Return the [x, y] coordinate for the center point of the cell that contains the specified text.  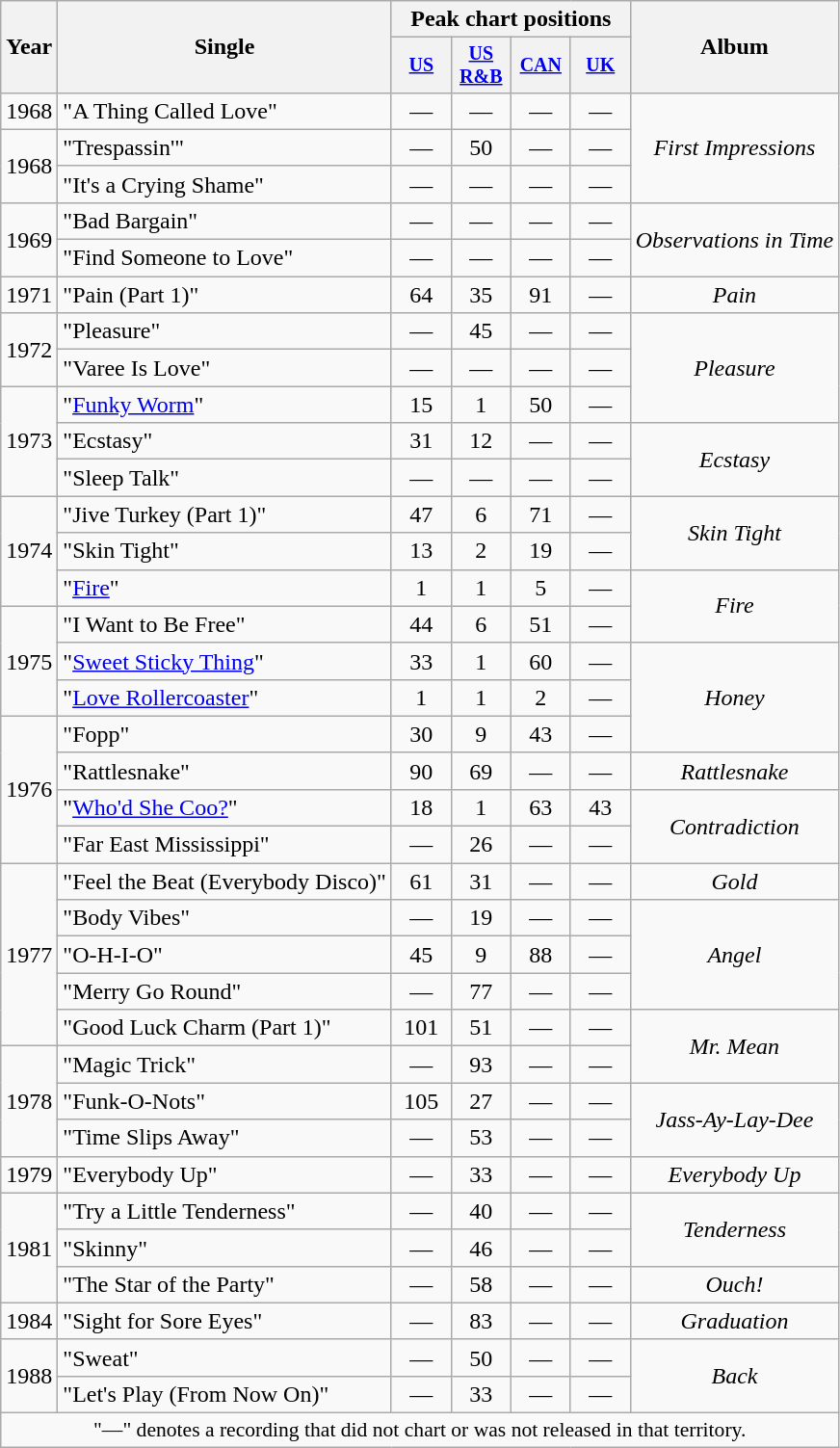
64 [421, 295]
Fire [734, 606]
CAN [540, 66]
UK [600, 66]
"Skinny" [225, 1248]
1973 [29, 441]
"Fopp" [225, 734]
"Merry Go Round" [225, 991]
Album [734, 47]
"—" denotes a recording that did not chart or was not released in that territory. [420, 1431]
13 [421, 551]
58 [481, 1284]
105 [421, 1101]
Honey [734, 698]
"The Star of the Party" [225, 1284]
27 [481, 1101]
"Sleep Talk" [225, 478]
63 [540, 807]
26 [481, 845]
Peak chart positions [511, 19]
18 [421, 807]
Ouch! [734, 1284]
USR&B [481, 66]
"Ecstasy" [225, 441]
"Rattlesnake" [225, 771]
Observations in Time [734, 239]
40 [481, 1211]
1988 [29, 1376]
Year [29, 47]
101 [421, 1028]
"Feel the Beat (Everybody Disco)" [225, 882]
Graduation [734, 1321]
91 [540, 295]
"Find Someone to Love" [225, 258]
"Trespassin'" [225, 147]
"Bad Bargain" [225, 221]
47 [421, 514]
"Magic Trick" [225, 1065]
"Let's Play (From Now On)" [225, 1394]
1972 [29, 350]
Single [225, 47]
"Fire" [225, 588]
"It's a Crying Shame" [225, 184]
"Funky Worm" [225, 405]
1979 [29, 1174]
5 [540, 588]
"Time Slips Away" [225, 1138]
53 [481, 1138]
35 [481, 295]
Jass-Ay-Lay-Dee [734, 1119]
77 [481, 991]
"Skin Tight" [225, 551]
"Love Rollercoaster" [225, 698]
93 [481, 1065]
Back [734, 1376]
Contradiction [734, 826]
61 [421, 882]
Pain [734, 295]
1976 [29, 789]
"Funk-O-Nots" [225, 1101]
1984 [29, 1321]
"Body Vibes" [225, 918]
Rattlesnake [734, 771]
Skin Tight [734, 533]
15 [421, 405]
44 [421, 624]
Angel [734, 955]
1981 [29, 1248]
60 [540, 661]
83 [481, 1321]
"Sight for Sore Eyes" [225, 1321]
Mr. Mean [734, 1046]
"Who'd She Coo?" [225, 807]
"A Thing Called Love" [225, 111]
"O-H-I-O" [225, 955]
1974 [29, 551]
Gold [734, 882]
"Pain (Part 1)" [225, 295]
Tenderness [734, 1229]
12 [481, 441]
1978 [29, 1101]
"Everybody Up" [225, 1174]
First Impressions [734, 147]
90 [421, 771]
1975 [29, 661]
71 [540, 514]
Pleasure [734, 368]
Ecstasy [734, 460]
"Sweat" [225, 1357]
1977 [29, 955]
"Sweet Sticky Thing" [225, 661]
1971 [29, 295]
"Far East Mississippi" [225, 845]
88 [540, 955]
"Pleasure" [225, 331]
30 [421, 734]
"Varee Is Love" [225, 368]
69 [481, 771]
1969 [29, 239]
"Good Luck Charm (Part 1)" [225, 1028]
"I Want to Be Free" [225, 624]
US [421, 66]
"Jive Turkey (Part 1)" [225, 514]
46 [481, 1248]
Everybody Up [734, 1174]
"Try a Little Tenderness" [225, 1211]
